Determine the [X, Y] coordinate at the center of the cell enclosing the given text.  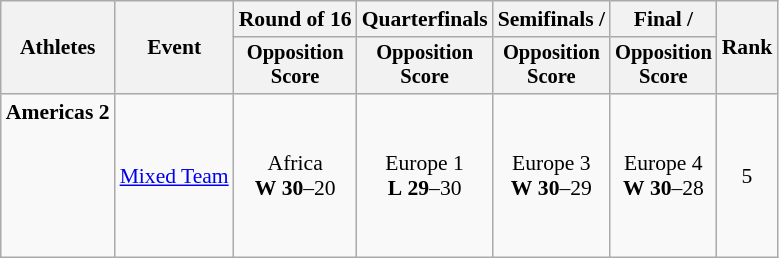
AfricaW 30–20 [296, 176]
Event [174, 48]
Semifinals / [552, 19]
Americas 2 [58, 176]
Final / [664, 19]
Europe 4W 30–28 [664, 176]
Athletes [58, 48]
Rank [748, 48]
5 [748, 176]
Quarterfinals [425, 19]
Europe 1L 29–30 [425, 176]
Mixed Team [174, 176]
Round of 16 [296, 19]
Europe 3W 30–29 [552, 176]
